Provide the [x, y] coordinate of the cell's center where the given text is located.  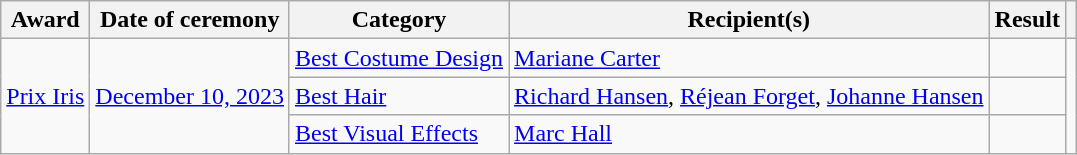
Date of ceremony [190, 20]
December 10, 2023 [190, 96]
Best Visual Effects [398, 134]
Award [46, 20]
Marc Hall [750, 134]
Best Hair [398, 96]
Result [1027, 20]
Best Costume Design [398, 58]
Prix Iris [46, 96]
Recipient(s) [750, 20]
Category [398, 20]
Mariane Carter [750, 58]
Richard Hansen, Réjean Forget, Johanne Hansen [750, 96]
